Find where the given text appears and provide that cell's center as (X, Y) coordinate. 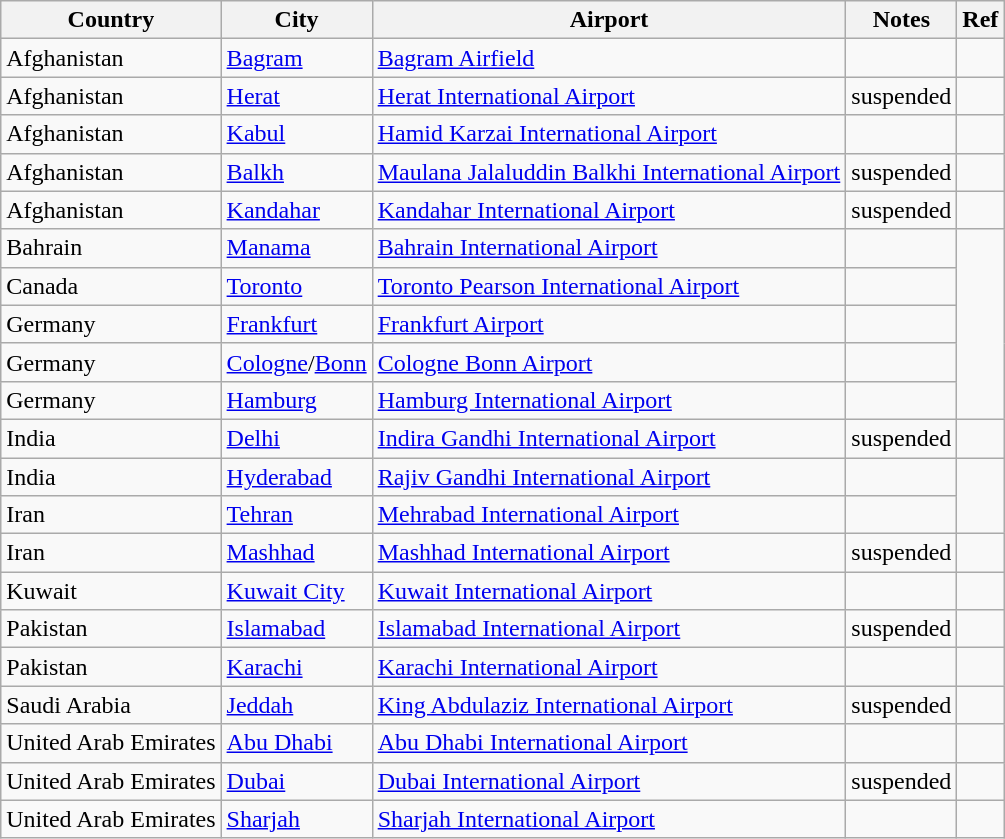
Kuwait City (296, 591)
Rajiv Gandhi International Airport (609, 477)
Canada (111, 286)
Notes (902, 20)
Airport (609, 20)
Herat International Airport (609, 96)
Mashhad (296, 553)
Indira Gandhi International Airport (609, 438)
Kabul (296, 134)
Islamabad (296, 629)
Jeddah (296, 705)
Hyderabad (296, 477)
Bagram Airfield (609, 58)
Frankfurt (296, 324)
Karachi (296, 667)
Bahrain International Airport (609, 248)
Delhi (296, 438)
Balkh (296, 172)
Frankfurt Airport (609, 324)
Manama (296, 248)
Bagram (296, 58)
Abu Dhabi International Airport (609, 743)
Country (111, 20)
Bahrain (111, 248)
Toronto (296, 286)
Kuwait (111, 591)
Cologne Bonn Airport (609, 362)
Kandahar (296, 210)
Hamid Karzai International Airport (609, 134)
City (296, 20)
Cologne/Bonn (296, 362)
King Abdulaziz International Airport (609, 705)
Herat (296, 96)
Ref (980, 20)
Dubai International Airport (609, 781)
Kandahar International Airport (609, 210)
Tehran (296, 515)
Hamburg (296, 400)
Kuwait International Airport (609, 591)
Mehrabad International Airport (609, 515)
Sharjah (296, 819)
Toronto Pearson International Airport (609, 286)
Sharjah International Airport (609, 819)
Islamabad International Airport (609, 629)
Karachi International Airport (609, 667)
Saudi Arabia (111, 705)
Abu Dhabi (296, 743)
Dubai (296, 781)
Maulana Jalaluddin Balkhi International Airport (609, 172)
Hamburg International Airport (609, 400)
Mashhad International Airport (609, 553)
